Determine the [X, Y] coordinate at the center of the cell enclosing the given text.  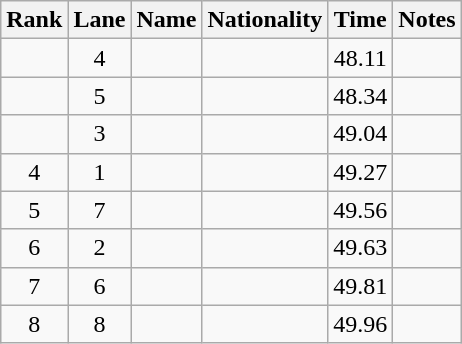
Time [360, 20]
Rank [34, 20]
Nationality [265, 20]
49.27 [360, 172]
49.81 [360, 286]
Lane [100, 20]
2 [100, 248]
49.56 [360, 210]
3 [100, 134]
Name [166, 20]
48.34 [360, 96]
49.04 [360, 134]
49.96 [360, 324]
48.11 [360, 58]
1 [100, 172]
49.63 [360, 248]
Notes [427, 20]
